Capture the cell that displays the provided text and extract its [X, Y] central coordinate. 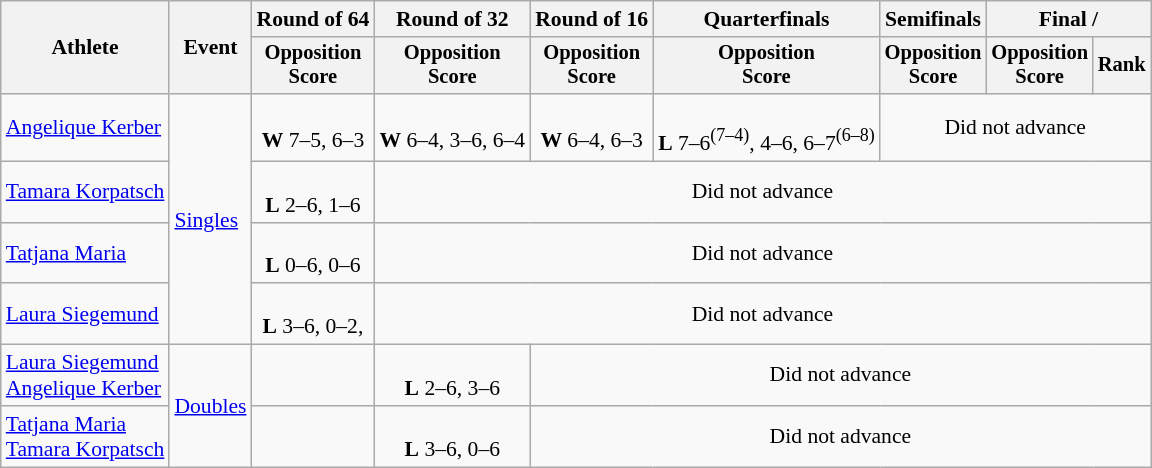
W 7–5, 6–3 [312, 128]
Tamara Korpatsch [86, 192]
Rank [1122, 66]
Angelique Kerber [86, 128]
Laura SiegemundAngelique Kerber [86, 376]
Final / [1068, 19]
Laura Siegemund [86, 314]
W 6–4, 3–6, 6–4 [452, 128]
L 2–6, 3–6 [452, 376]
L 0–6, 0–6 [312, 252]
Round of 32 [452, 19]
Round of 16 [592, 19]
Singles [210, 219]
Quarterfinals [766, 19]
Doubles [210, 406]
W 6–4, 6–3 [592, 128]
L 7–6(7–4), 4–6, 6–7(6–8) [766, 128]
Event [210, 48]
Tatjana Maria [86, 252]
L 3–6, 0–6 [452, 436]
Semifinals [934, 19]
Round of 64 [312, 19]
L 3–6, 0–2, [312, 314]
L 2–6, 1–6 [312, 192]
Tatjana MariaTamara Korpatsch [86, 436]
Athlete [86, 48]
